Extract the (X, Y) coordinate from the center of the cell holding the provided text.  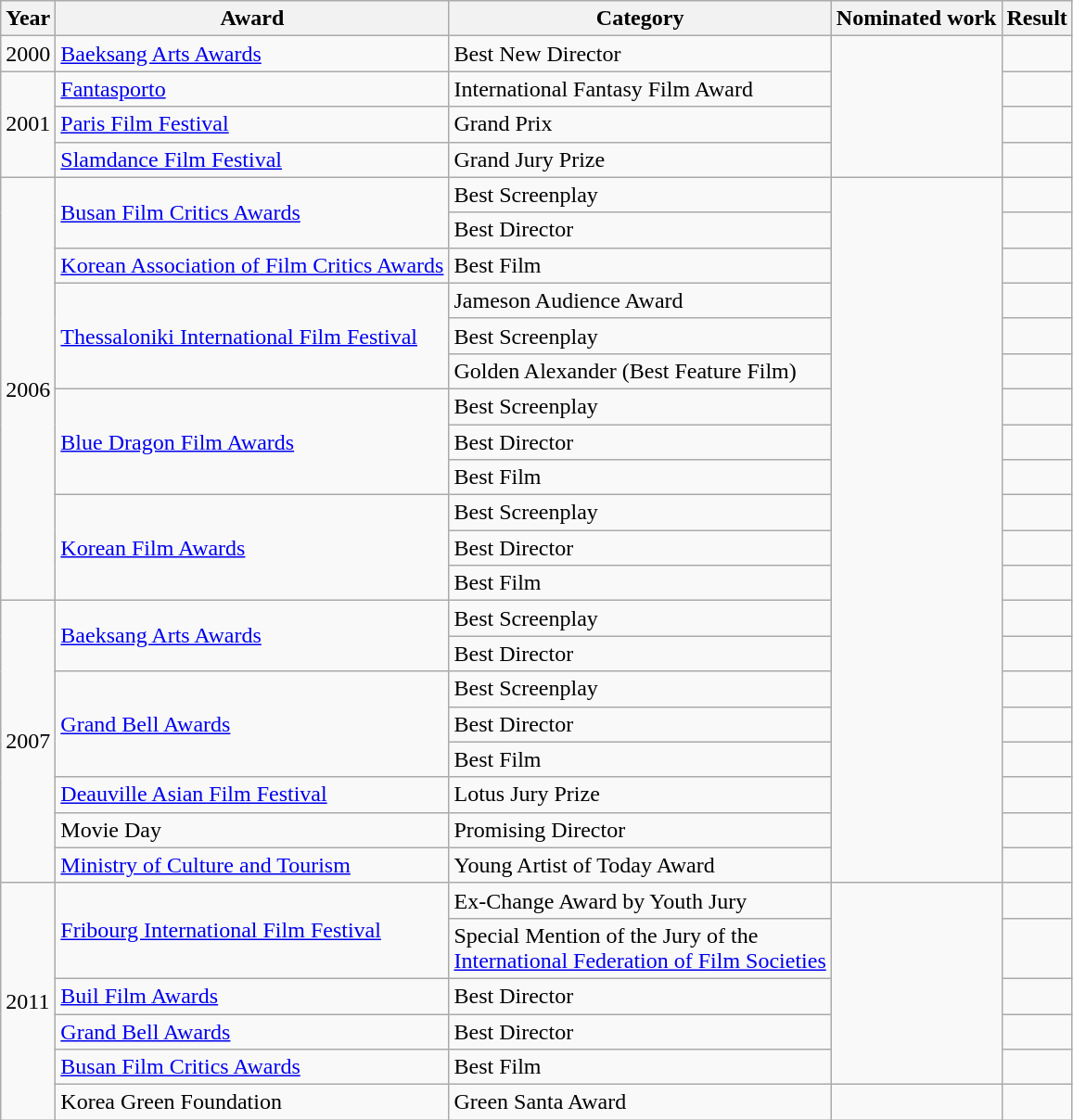
Nominated work (916, 19)
Blue Dragon Film Awards (252, 441)
2001 (28, 124)
2006 (28, 389)
Fribourg International Film Festival (252, 931)
Deauville Asian Film Festival (252, 795)
Buil Film Awards (252, 996)
Paris Film Festival (252, 124)
2000 (28, 54)
2007 (28, 742)
Slamdance Film Festival (252, 159)
Korea Green Foundation (252, 1102)
Ministry of Culture and Tourism (252, 865)
Grand Prix (640, 124)
2011 (28, 1001)
Golden Alexander (Best Feature Film) (640, 371)
Fantasporto (252, 89)
Promising Director (640, 830)
Year (28, 19)
Jameson Audience Award (640, 300)
Green Santa Award (640, 1102)
Award (252, 19)
Young Artist of Today Award (640, 865)
Movie Day (252, 830)
Korean Film Awards (252, 548)
Ex-Change Award by Youth Jury (640, 900)
Result (1037, 19)
Best New Director (640, 54)
Grand Jury Prize (640, 159)
Special Mention of the Jury of the International Federation of Film Societies (640, 948)
Category (640, 19)
Korean Association of Film Critics Awards (252, 265)
Thessaloniki International Film Festival (252, 336)
International Fantasy Film Award (640, 89)
Lotus Jury Prize (640, 795)
